Provide the (x, y) coordinate of the cell's center where the given text is located.  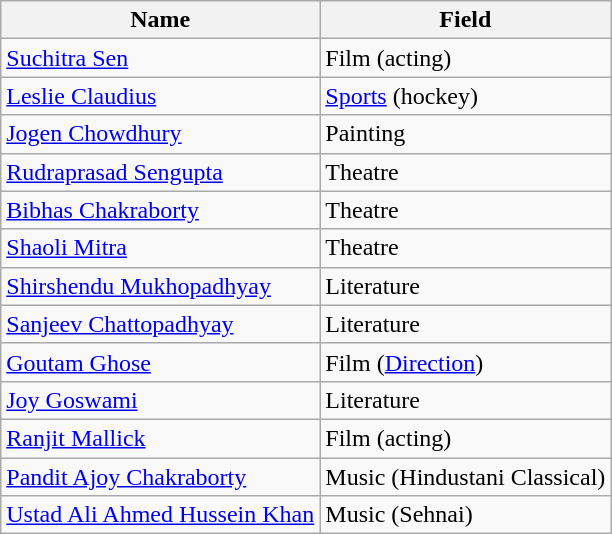
Name (160, 20)
Bibhas Chakraborty (160, 210)
Pandit Ajoy Chakraborty (160, 477)
Sanjeev Chattopadhyay (160, 324)
Shirshendu Mukhopadhyay (160, 286)
Film (Direction) (466, 362)
Music (Hindustani Classical) (466, 477)
Painting (466, 134)
Joy Goswami (160, 400)
Sports (hockey) (466, 96)
Ustad Ali Ahmed Hussein Khan (160, 515)
Shaoli Mitra (160, 248)
Goutam Ghose (160, 362)
Music (Sehnai) (466, 515)
Leslie Claudius (160, 96)
Ranjit Mallick (160, 438)
Rudraprasad Sengupta (160, 172)
Field (466, 20)
Jogen Chowdhury (160, 134)
Suchitra Sen (160, 58)
